Find where the given text appears and provide that cell's center as (x, y) coordinate. 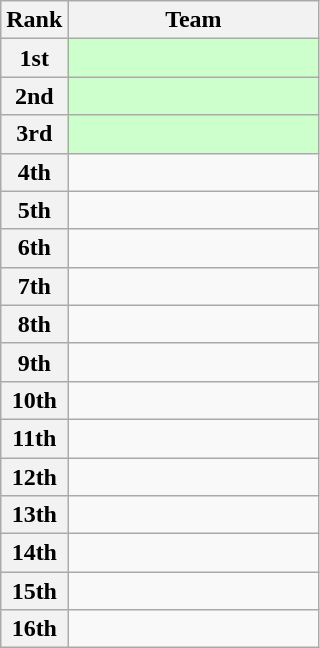
Team (194, 20)
3rd (34, 134)
8th (34, 324)
4th (34, 172)
10th (34, 400)
7th (34, 286)
5th (34, 210)
13th (34, 515)
15th (34, 591)
Rank (34, 20)
14th (34, 553)
16th (34, 629)
12th (34, 477)
9th (34, 362)
1st (34, 58)
11th (34, 438)
6th (34, 248)
2nd (34, 96)
